Search for the cell housing the specified text and yield its (X, Y) center coordinate. 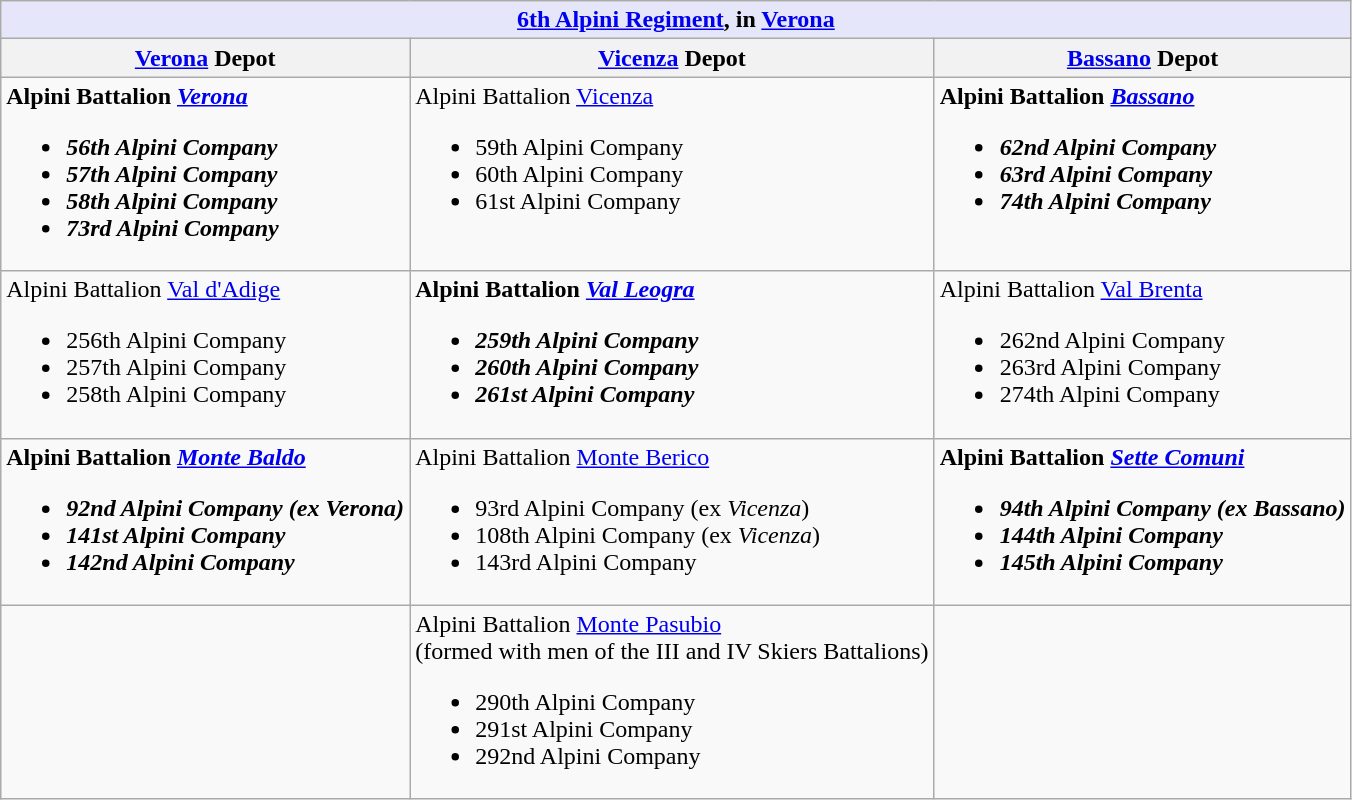
Alpini Battalion Val Leogra 259th Alpini Company 260th Alpini Company 261st Alpini Company (672, 354)
Alpini Battalion Monte Pasubio(formed with men of the III and IV Skiers Battalions) 290th Alpini Company 291st Alpini Company 292nd Alpini Company (672, 702)
Alpini Battalion Bassano 62nd Alpini Company 63rd Alpini Company 74th Alpini Company (1142, 174)
Alpini Battalion Vicenza 59th Alpini Company 60th Alpini Company 61st Alpini Company (672, 174)
Verona Depot (206, 58)
Alpini Battalion Monte Berico 93rd Alpini Company (ex Vicenza) 108th Alpini Company (ex Vicenza) 143rd Alpini Company (672, 522)
Bassano Depot (1142, 58)
Alpini Battalion Monte Baldo 92nd Alpini Company (ex Verona) 141st Alpini Company 142nd Alpini Company (206, 522)
6th Alpini Regiment, in Verona (676, 20)
Alpini Battalion Val Brenta 262nd Alpini Company 263rd Alpini Company 274th Alpini Company (1142, 354)
Alpini Battalion Verona 56th Alpini Company 57th Alpini Company 58th Alpini Company 73rd Alpini Company (206, 174)
Vicenza Depot (672, 58)
Alpini Battalion Val d'Adige 256th Alpini Company 257th Alpini Company 258th Alpini Company (206, 354)
Alpini Battalion Sette Comuni 94th Alpini Company (ex Bassano) 144th Alpini Company 145th Alpini Company (1142, 522)
